Output the [X, Y] coordinate of the center of the cell containing the given text.  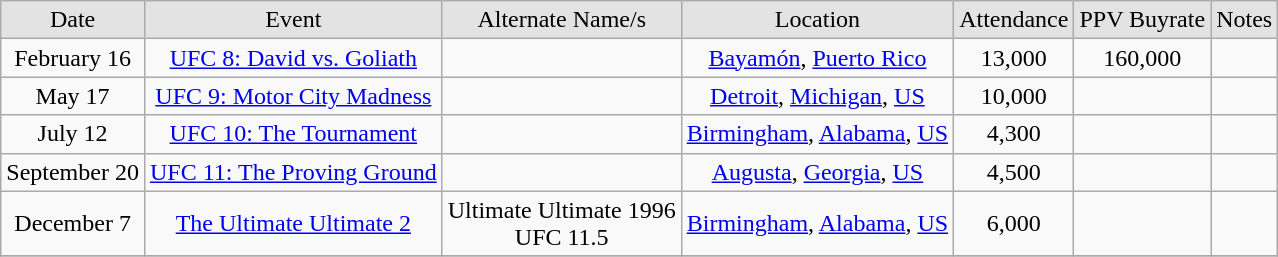
4,300 [1014, 134]
13,000 [1014, 58]
Date [73, 20]
The Ultimate Ultimate 2 [293, 224]
Bayamón, Puerto Rico [817, 58]
September 20 [73, 172]
10,000 [1014, 96]
Alternate Name/s [562, 20]
July 12 [73, 134]
160,000 [1142, 58]
Detroit, Michigan, US [817, 96]
Notes [1244, 20]
UFC 11: The Proving Ground [293, 172]
6,000 [1014, 224]
Augusta, Georgia, US [817, 172]
Ultimate Ultimate 1996 UFC 11.5 [562, 224]
Event [293, 20]
Location [817, 20]
February 16 [73, 58]
4,500 [1014, 172]
PPV Buyrate [1142, 20]
December 7 [73, 224]
UFC 10: The Tournament [293, 134]
Attendance [1014, 20]
UFC 9: Motor City Madness [293, 96]
UFC 8: David vs. Goliath [293, 58]
May 17 [73, 96]
